Return [X, Y] of the center of cell containing provided text 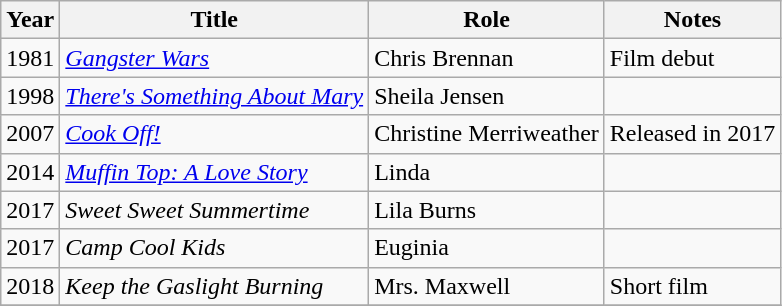
Lila Burns [487, 210]
1998 [30, 96]
Short film [692, 286]
Year [30, 20]
Sheila Jensen [487, 96]
Sweet Sweet Summertime [214, 210]
Camp Cool Kids [214, 248]
Role [487, 20]
Mrs. Maxwell [487, 286]
There's Something About Mary [214, 96]
Notes [692, 20]
Gangster Wars [214, 58]
2007 [30, 134]
Title [214, 20]
2014 [30, 172]
1981 [30, 58]
Cook Off! [214, 134]
Euginia [487, 248]
Linda [487, 172]
Muffin Top: A Love Story [214, 172]
Released in 2017 [692, 134]
Chris Brennan [487, 58]
Film debut [692, 58]
Keep the Gaslight Burning [214, 286]
Christine Merriweather [487, 134]
2018 [30, 286]
